Locate the cell with the specified text and output its (X, Y) center coordinate. 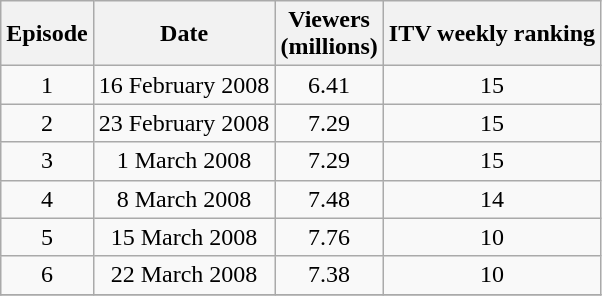
Date (184, 34)
15 March 2008 (184, 237)
7.48 (329, 199)
Viewers(millions) (329, 34)
1 (47, 85)
4 (47, 199)
6 (47, 275)
14 (492, 199)
5 (47, 237)
16 February 2008 (184, 85)
7.76 (329, 237)
ITV weekly ranking (492, 34)
6.41 (329, 85)
3 (47, 161)
8 March 2008 (184, 199)
22 March 2008 (184, 275)
2 (47, 123)
Episode (47, 34)
1 March 2008 (184, 161)
7.38 (329, 275)
23 February 2008 (184, 123)
